Find where the given text appears and provide that cell's center as [x, y] coordinate. 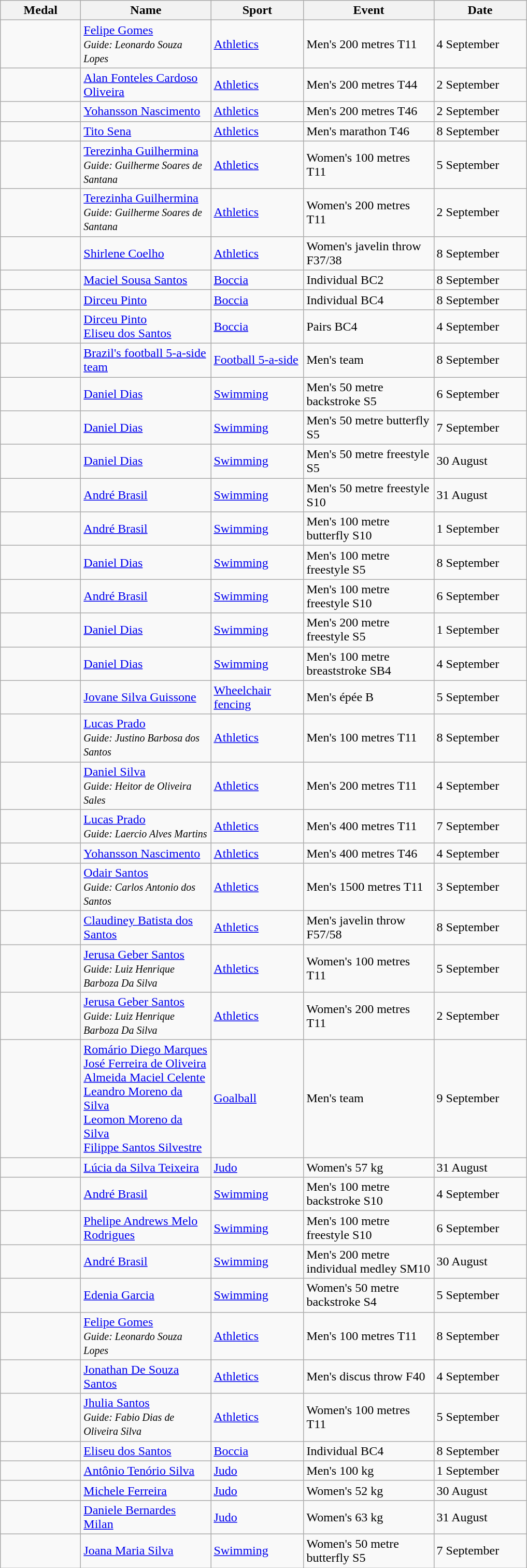
Men's 100 metre butterfly S10 [369, 529]
Men's 200 metres T46 [369, 111]
Men's 200 metre individual medley SM10 [369, 1261]
Men's 50 metre freestyle S5 [369, 461]
Lucas PradoGuide: Laercio Alves Martins [146, 826]
Men's 400 metres T46 [369, 853]
Daniele Bernardes Milan [146, 1517]
Women's 50 metre backstroke S4 [369, 1295]
3 September [480, 887]
Men's marathon T46 [369, 131]
Women's 63 kg [369, 1517]
Name [146, 10]
Men's 1500 metres T11 [369, 887]
Men's javelin throw F57/58 [369, 928]
Antônio Tenório Silva [146, 1471]
Daniel SilvaGuide: Heitor de Oliveira Sales [146, 786]
Jhulia SantosGuide: Fabio Dias de Oliveira Silva [146, 1417]
Phelipe Andrews Melo Rodrigues [146, 1228]
Romário Diego Marques José Ferreira de Oliveira Almeida Maciel Celente Leandro Moreno da Silva Leomon Moreno da Silva Filippe Santos Silvestre [146, 1099]
Men's 200 metres T44 [369, 85]
Medal [40, 10]
Women's 52 kg [369, 1490]
Odair SantosGuide: Carlos Antonio dos Santos [146, 887]
Goalball [257, 1099]
Tito Sena [146, 131]
Dirceu Pinto Eliseu dos Santos [146, 326]
Joana Maria Silva [146, 1550]
Jonathan De Souza Santos [146, 1376]
Pairs BC4 [369, 326]
Michele Ferreira [146, 1490]
Edenia Garcia [146, 1295]
Men's épée B [369, 697]
Eliseu dos Santos [146, 1451]
Men's 100 metre backstroke S10 [369, 1194]
Lúcia da Silva Teixeira [146, 1167]
Maciel Sousa Santos [146, 280]
Men's 400 metres T11 [369, 826]
Men's discus throw F40 [369, 1376]
Sport [257, 10]
Women's 57 kg [369, 1167]
Men's 100 metre freestyle S5 [369, 563]
Men's 100 metre breaststroke SB4 [369, 663]
Football 5-a-side [257, 360]
Date [480, 10]
Men's 50 metre butterfly S5 [369, 428]
Individual BC2 [369, 280]
Brazil's football 5-a-side team [146, 360]
Claudiney Batista dos Santos [146, 928]
Men's 100 kg [369, 1471]
Event [369, 10]
Men's 50 metre backstroke S5 [369, 394]
Alan Fonteles Cardoso Oliveira [146, 85]
Jovane Silva Guissone [146, 697]
Women's javelin throw F37/38 [369, 253]
Wheelchair fencing [257, 697]
Women's 50 metre butterfly S5 [369, 1550]
Dirceu Pinto [146, 300]
Men's 50 metre freestyle S10 [369, 495]
Shirlene Coelho [146, 253]
Men's 200 metre freestyle S5 [369, 630]
9 September [480, 1099]
Lucas PradoGuide: Justino Barbosa dos Santos [146, 738]
